Return the (x, y) coordinate for the center point of the cell that contains the specified text.  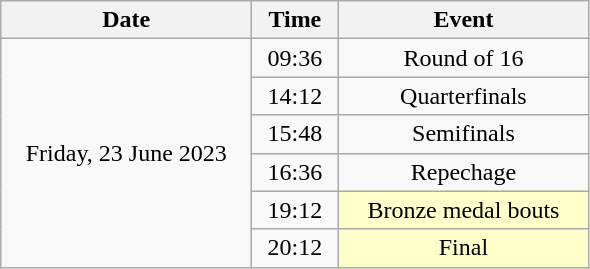
Round of 16 (464, 58)
20:12 (295, 248)
15:48 (295, 134)
Quarterfinals (464, 96)
Date (126, 20)
Time (295, 20)
14:12 (295, 96)
16:36 (295, 172)
Bronze medal bouts (464, 210)
19:12 (295, 210)
09:36 (295, 58)
Final (464, 248)
Repechage (464, 172)
Semifinals (464, 134)
Event (464, 20)
Friday, 23 June 2023 (126, 153)
